Pinpoint the cell where the given text exists, returning its [X, Y] midpoint coordinate. 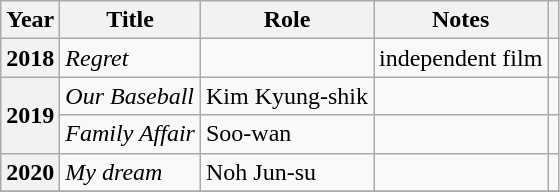
independent film [461, 58]
Soo-wan [286, 134]
Title [130, 20]
Our Baseball [130, 96]
Year [30, 20]
Kim Kyung-shik [286, 96]
Notes [461, 20]
Role [286, 20]
2019 [30, 115]
Noh Jun-su [286, 172]
Regret [130, 58]
2018 [30, 58]
Family Affair [130, 134]
2020 [30, 172]
My dream [130, 172]
